Identify which cell holds the provided text, then report its (X, Y) central coordinate. 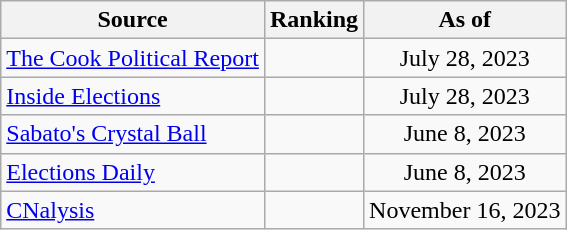
Elections Daily (133, 172)
As of (465, 20)
November 16, 2023 (465, 210)
CNalysis (133, 210)
The Cook Political Report (133, 58)
Source (133, 20)
Ranking (314, 20)
Sabato's Crystal Ball (133, 134)
Inside Elections (133, 96)
